Search for the cell housing the specified text and yield its [X, Y] center coordinate. 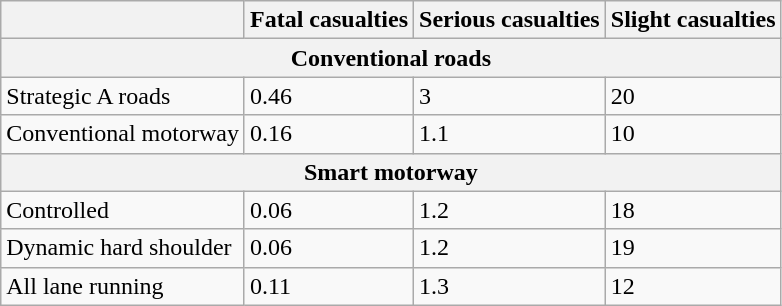
10 [693, 134]
Dynamic hard shoulder [123, 248]
Smart motorway [391, 172]
0.16 [328, 134]
Fatal casualties [328, 20]
Conventional roads [391, 58]
Strategic A roads [123, 96]
Controlled [123, 210]
0.11 [328, 286]
Serious casualties [510, 20]
19 [693, 248]
3 [510, 96]
20 [693, 96]
Slight casualties [693, 20]
Conventional motorway [123, 134]
12 [693, 286]
1.1 [510, 134]
All lane running [123, 286]
18 [693, 210]
0.46 [328, 96]
1.3 [510, 286]
